Detect which cell encompasses the target text, then output its (x, y) center coordinate. 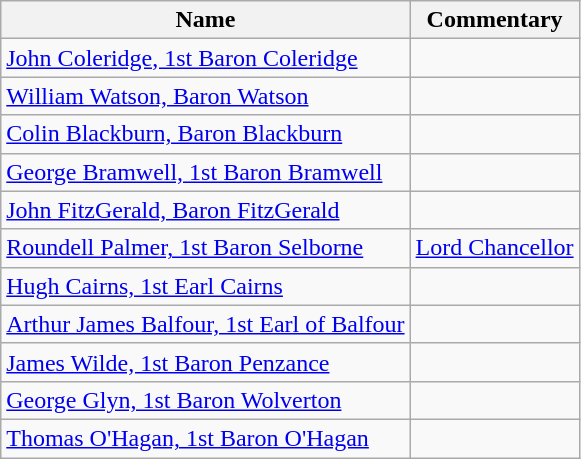
Thomas O'Hagan, 1st Baron O'Hagan (206, 438)
Colin Blackburn, Baron Blackburn (206, 134)
James Wilde, 1st Baron Penzance (206, 362)
George Bramwell, 1st Baron Bramwell (206, 172)
John FitzGerald, Baron FitzGerald (206, 210)
William Watson, Baron Watson (206, 96)
Lord Chancellor (494, 248)
George Glyn, 1st Baron Wolverton (206, 400)
John Coleridge, 1st Baron Coleridge (206, 58)
Roundell Palmer, 1st Baron Selborne (206, 248)
Name (206, 20)
Hugh Cairns, 1st Earl Cairns (206, 286)
Commentary (494, 20)
Arthur James Balfour, 1st Earl of Balfour (206, 324)
